For the text-containing cell, return its midpoint in [x, y] coordinate format. 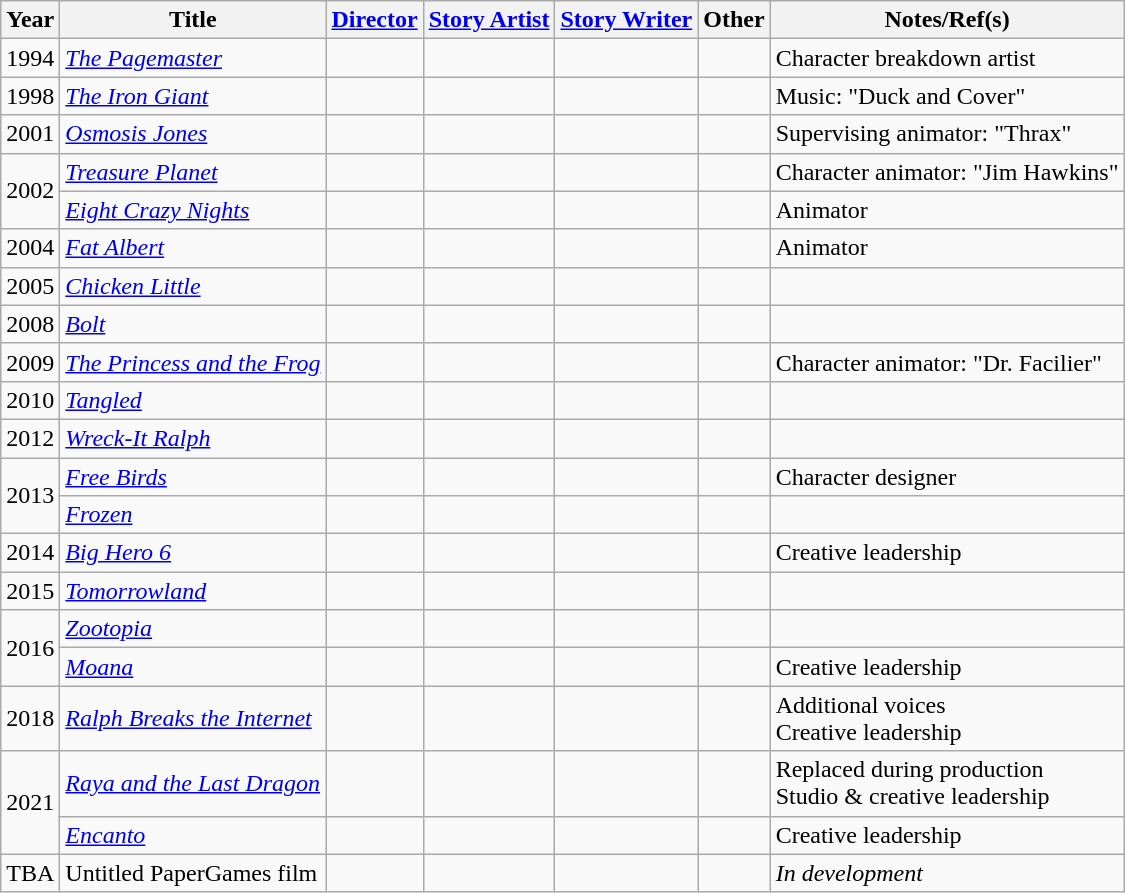
Character animator: "Jim Hawkins" [947, 172]
2021 [30, 802]
In development [947, 873]
1998 [30, 96]
2016 [30, 648]
Bolt [193, 324]
Story Artist [489, 20]
Wreck-It Ralph [193, 438]
The Iron Giant [193, 96]
Character animator: "Dr. Facilier" [947, 362]
The Princess and the Frog [193, 362]
Frozen [193, 515]
Character breakdown artist [947, 58]
Raya and the Last Dragon [193, 784]
Big Hero 6 [193, 553]
2001 [30, 134]
Director [374, 20]
2014 [30, 553]
Untitled PaperGames film [193, 873]
Osmosis Jones [193, 134]
TBA [30, 873]
Treasure Planet [193, 172]
2008 [30, 324]
2002 [30, 191]
2012 [30, 438]
1994 [30, 58]
2004 [30, 248]
Zootopia [193, 629]
Other [734, 20]
Tangled [193, 400]
2005 [30, 286]
Year [30, 20]
Fat Albert [193, 248]
2018 [30, 718]
The Pagemaster [193, 58]
Character designer [947, 477]
Ralph Breaks the Internet [193, 718]
Chicken Little [193, 286]
Story Writer [626, 20]
2013 [30, 496]
Supervising animator: "Thrax" [947, 134]
Eight Crazy Nights [193, 210]
Replaced during productionStudio & creative leadership [947, 784]
Title [193, 20]
Notes/Ref(s) [947, 20]
Moana [193, 667]
Tomorrowland [193, 591]
Free Birds [193, 477]
Music: "Duck and Cover" [947, 96]
2010 [30, 400]
Additional voicesCreative leadership [947, 718]
Encanto [193, 835]
2009 [30, 362]
2015 [30, 591]
